Detect which cell encompasses the target text, then output its [X, Y] center coordinate. 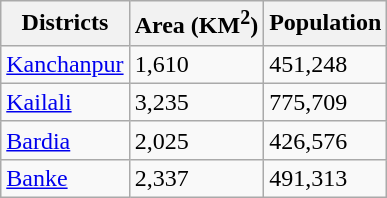
2,337 [196, 178]
451,248 [326, 64]
775,709 [326, 102]
Banke [65, 178]
491,313 [326, 178]
Districts [65, 24]
Kanchanpur [65, 64]
1,610 [196, 64]
3,235 [196, 102]
Population [326, 24]
Kailali [65, 102]
Area (KM2) [196, 24]
2,025 [196, 140]
426,576 [326, 140]
Bardia [65, 140]
